Identify which cell holds the provided text, then report its [x, y] central coordinate. 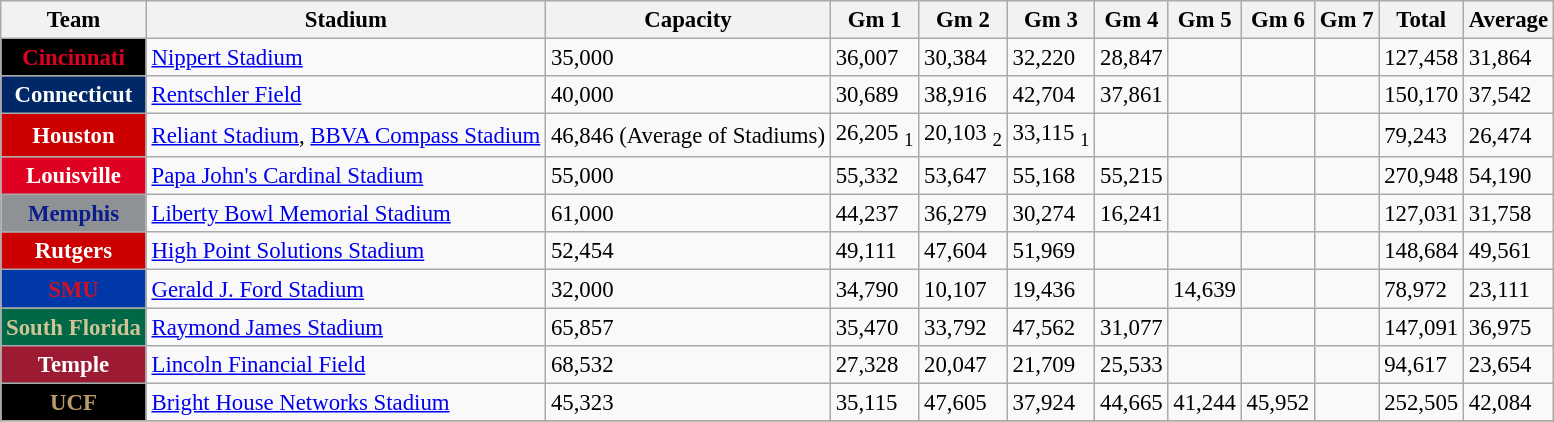
16,241 [1132, 214]
270,948 [1422, 176]
Nippert Stadium [346, 58]
61,000 [688, 214]
79,243 [1422, 136]
36,279 [963, 214]
94,617 [1422, 364]
37,924 [1051, 402]
44,237 [874, 214]
37,542 [1509, 95]
33,115 1 [1051, 136]
55,332 [874, 176]
148,684 [1422, 252]
44,665 [1132, 402]
31,077 [1132, 327]
27,328 [874, 364]
Reliant Stadium, BBVA Compass Stadium [346, 136]
33,792 [963, 327]
32,220 [1051, 58]
34,790 [874, 289]
32,000 [688, 289]
Capacity [688, 20]
30,384 [963, 58]
25,533 [1132, 364]
28,847 [1132, 58]
Memphis [74, 214]
Cincinnati [74, 58]
40,000 [688, 95]
South Florida [74, 327]
Gm 7 [1347, 20]
52,454 [688, 252]
Connecticut [74, 95]
Stadium [346, 20]
47,605 [963, 402]
Gm 3 [1051, 20]
37,861 [1132, 95]
Gm 1 [874, 20]
SMU [74, 289]
Gm 4 [1132, 20]
Raymond James Stadium [346, 327]
36,975 [1509, 327]
31,758 [1509, 214]
49,561 [1509, 252]
47,604 [963, 252]
UCF [74, 402]
35,115 [874, 402]
42,084 [1509, 402]
55,000 [688, 176]
51,969 [1051, 252]
35,470 [874, 327]
20,103 2 [963, 136]
78,972 [1422, 289]
41,244 [1204, 402]
31,864 [1509, 58]
Rutgers [74, 252]
127,031 [1422, 214]
10,107 [963, 289]
36,007 [874, 58]
Louisville [74, 176]
49,111 [874, 252]
45,952 [1278, 402]
20,047 [963, 364]
47,562 [1051, 327]
53,647 [963, 176]
Team [74, 20]
147,091 [1422, 327]
Rentschler Field [346, 95]
30,689 [874, 95]
55,168 [1051, 176]
14,639 [1204, 289]
Gm 2 [963, 20]
38,916 [963, 95]
Lincoln Financial Field [346, 364]
21,709 [1051, 364]
Bright House Networks Stadium [346, 402]
Gm 5 [1204, 20]
Total [1422, 20]
Average [1509, 20]
30,274 [1051, 214]
High Point Solutions Stadium [346, 252]
68,532 [688, 364]
Papa John's Cardinal Stadium [346, 176]
127,458 [1422, 58]
65,857 [688, 327]
55,215 [1132, 176]
23,111 [1509, 289]
Houston [74, 136]
Gerald J. Ford Stadium [346, 289]
26,205 1 [874, 136]
26,474 [1509, 136]
150,170 [1422, 95]
35,000 [688, 58]
Gm 6 [1278, 20]
54,190 [1509, 176]
42,704 [1051, 95]
252,505 [1422, 402]
Temple [74, 364]
46,846 (Average of Stadiums) [688, 136]
23,654 [1509, 364]
19,436 [1051, 289]
Liberty Bowl Memorial Stadium [346, 214]
45,323 [688, 402]
